Provide the (X, Y) coordinate of the cell's center where the given text is located.  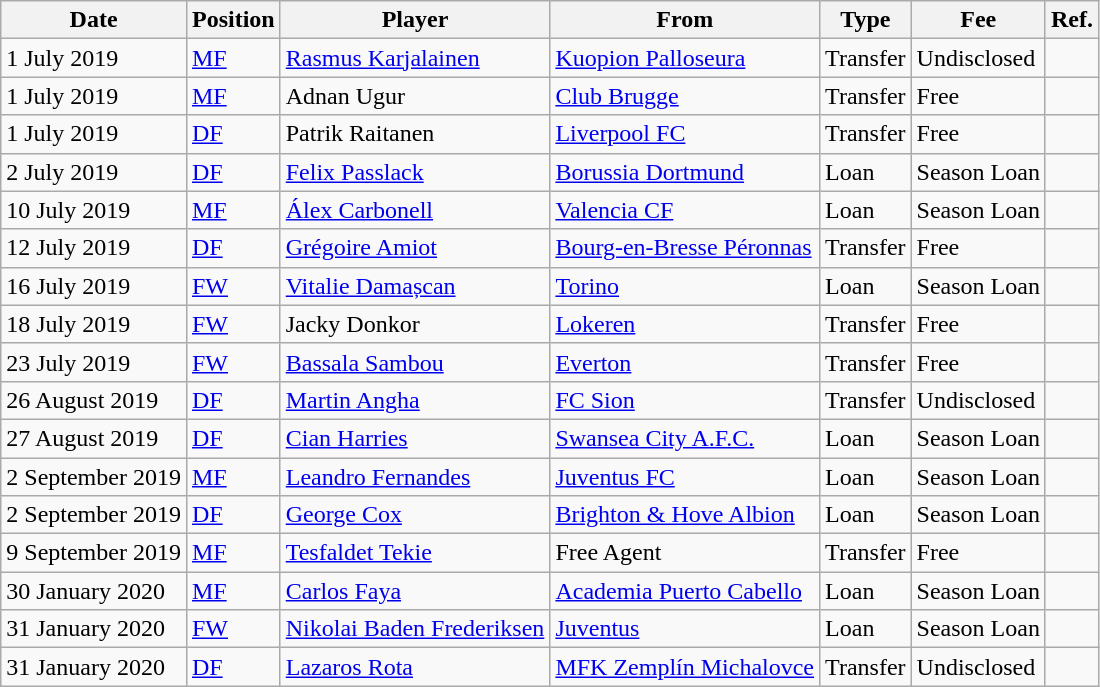
Leandro Fernandes (415, 477)
Date (94, 20)
George Cox (415, 515)
10 July 2019 (94, 210)
Vitalie Damașcan (415, 286)
Jacky Donkor (415, 324)
Rasmus Karjalainen (415, 58)
Juventus (685, 629)
Fee (978, 20)
Borussia Dortmund (685, 172)
From (685, 20)
Everton (685, 362)
18 July 2019 (94, 324)
Tesfaldet Tekie (415, 553)
MFK Zemplín Michalovce (685, 667)
2 July 2019 (94, 172)
Felix Passlack (415, 172)
Academia Puerto Cabello (685, 591)
Lokeren (685, 324)
27 August 2019 (94, 438)
Lazaros Rota (415, 667)
Cian Harries (415, 438)
16 July 2019 (94, 286)
23 July 2019 (94, 362)
FC Sion (685, 400)
Adnan Ugur (415, 96)
Brighton & Hove Albion (685, 515)
Ref. (1072, 20)
12 July 2019 (94, 248)
Swansea City A.F.C. (685, 438)
Álex Carbonell (415, 210)
Carlos Faya (415, 591)
Patrik Raitanen (415, 134)
Grégoire Amiot (415, 248)
Juventus FC (685, 477)
Position (233, 20)
9 September 2019 (94, 553)
Valencia CF (685, 210)
Type (866, 20)
Liverpool FC (685, 134)
Martin Angha (415, 400)
Kuopion Palloseura (685, 58)
Player (415, 20)
Bourg-en-Bresse Péronnas (685, 248)
Nikolai Baden Frederiksen (415, 629)
26 August 2019 (94, 400)
30 January 2020 (94, 591)
Club Brugge (685, 96)
Bassala Sambou (415, 362)
Torino (685, 286)
Free Agent (685, 553)
